Extract the (x, y) coordinate from the center of the cell holding the provided text.  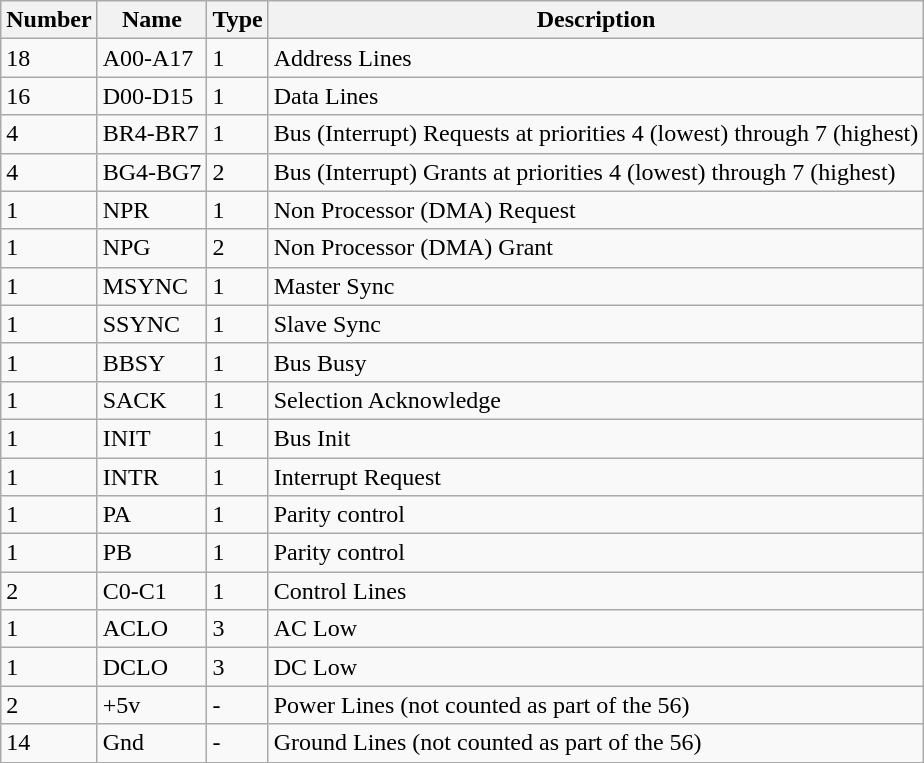
Non Processor (DMA) Request (596, 210)
SSYNC (152, 324)
Non Processor (DMA) Grant (596, 248)
Name (152, 20)
MSYNC (152, 286)
Gnd (152, 743)
Type (238, 20)
Bus (Interrupt) Requests at priorities 4 (lowest) through 7 (highest) (596, 134)
Control Lines (596, 591)
Address Lines (596, 58)
Description (596, 20)
BBSY (152, 362)
Bus Busy (596, 362)
18 (49, 58)
AC Low (596, 629)
Power Lines (not counted as part of the 56) (596, 705)
D00-D15 (152, 96)
16 (49, 96)
Number (49, 20)
ACLO (152, 629)
PB (152, 553)
Bus Init (596, 438)
Selection Acknowledge (596, 400)
Bus (Interrupt) Grants at priorities 4 (lowest) through 7 (highest) (596, 172)
BG4-BG7 (152, 172)
Slave Sync (596, 324)
DCLO (152, 667)
C0-C1 (152, 591)
Data Lines (596, 96)
NPG (152, 248)
Interrupt Request (596, 477)
SACK (152, 400)
Master Sync (596, 286)
DC Low (596, 667)
INTR (152, 477)
Ground Lines (not counted as part of the 56) (596, 743)
NPR (152, 210)
BR4-BR7 (152, 134)
14 (49, 743)
+5v (152, 705)
PA (152, 515)
A00-A17 (152, 58)
INIT (152, 438)
